Determine the [X, Y] coordinate at the center of the cell enclosing the given text.  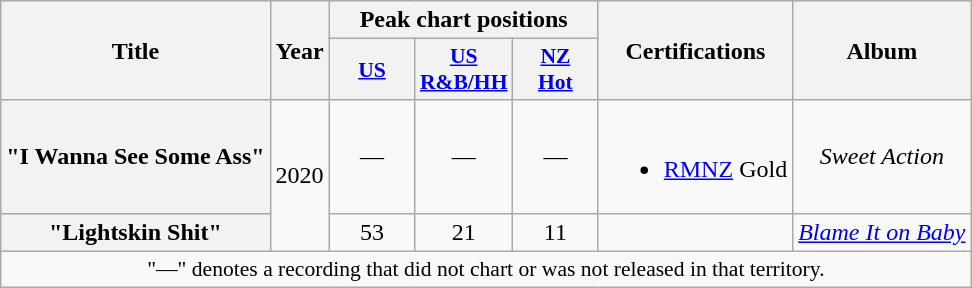
RMNZ Gold [695, 156]
"—" denotes a recording that did not chart or was not released in that territory. [486, 269]
"Lightskin Shit" [136, 232]
Blame It on Baby [882, 232]
USR&B/HH [464, 70]
21 [464, 232]
NZHot [556, 70]
11 [556, 232]
Album [882, 50]
Certifications [695, 50]
Year [300, 50]
Sweet Action [882, 156]
53 [372, 232]
US [372, 70]
Title [136, 50]
"I Wanna See Some Ass" [136, 156]
Peak chart positions [464, 20]
2020 [300, 176]
